Scan for the cell matching the given text and deliver its [X, Y] coordinate at center. 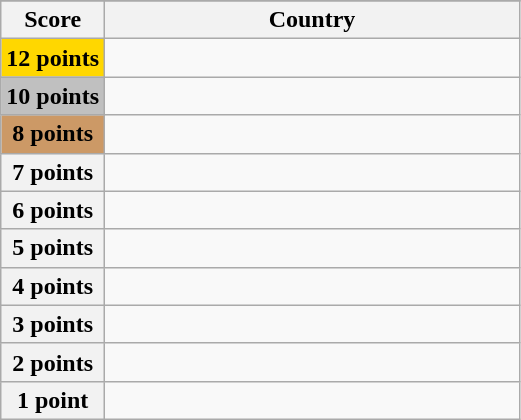
Country [312, 20]
5 points [53, 248]
4 points [53, 286]
3 points [53, 324]
8 points [53, 134]
6 points [53, 210]
Score [53, 20]
7 points [53, 172]
10 points [53, 96]
1 point [53, 400]
2 points [53, 362]
12 points [53, 58]
